Extract the (X, Y) coordinate from the center of the cell holding the provided text.  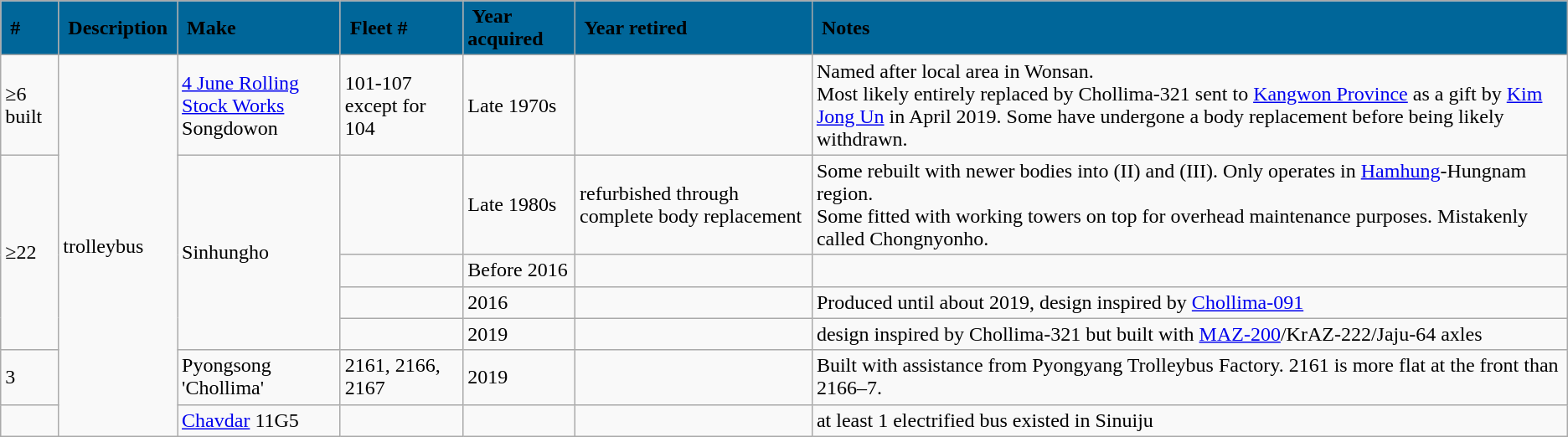
2161, 2166, 2167 (401, 377)
Sinhungho (260, 253)
at least 1 electrified bus existed in Sinuiju (1189, 420)
Fleet # (401, 28)
trolleybus (118, 246)
Chavdar 11G5 (260, 420)
design inspired by Chollima-321 but built with MAZ-200/KrAZ-222/Jaju-64 axles (1189, 334)
3 (30, 377)
Late 1970s (519, 105)
Produced until about 2019, design inspired by Chollima-091 (1189, 302)
Late 1980s (519, 204)
2016 (519, 302)
Pyongsong 'Chollima' (260, 377)
Before 2016 (519, 270)
101-107 except for 104 (401, 105)
4 June Rolling Stock WorksSongdowon (260, 105)
≥22 (30, 253)
Year retired (694, 28)
Built with assistance from Pyongyang Trolleybus Factory. 2161 is more flat at the front than 2166–7. (1189, 377)
Make (260, 28)
Description (118, 28)
# (30, 28)
refurbished through complete body replacement (694, 204)
Notes (1189, 28)
≥6 built (30, 105)
Year acquired (519, 28)
